Capture the cell that displays the provided text and extract its [x, y] central coordinate. 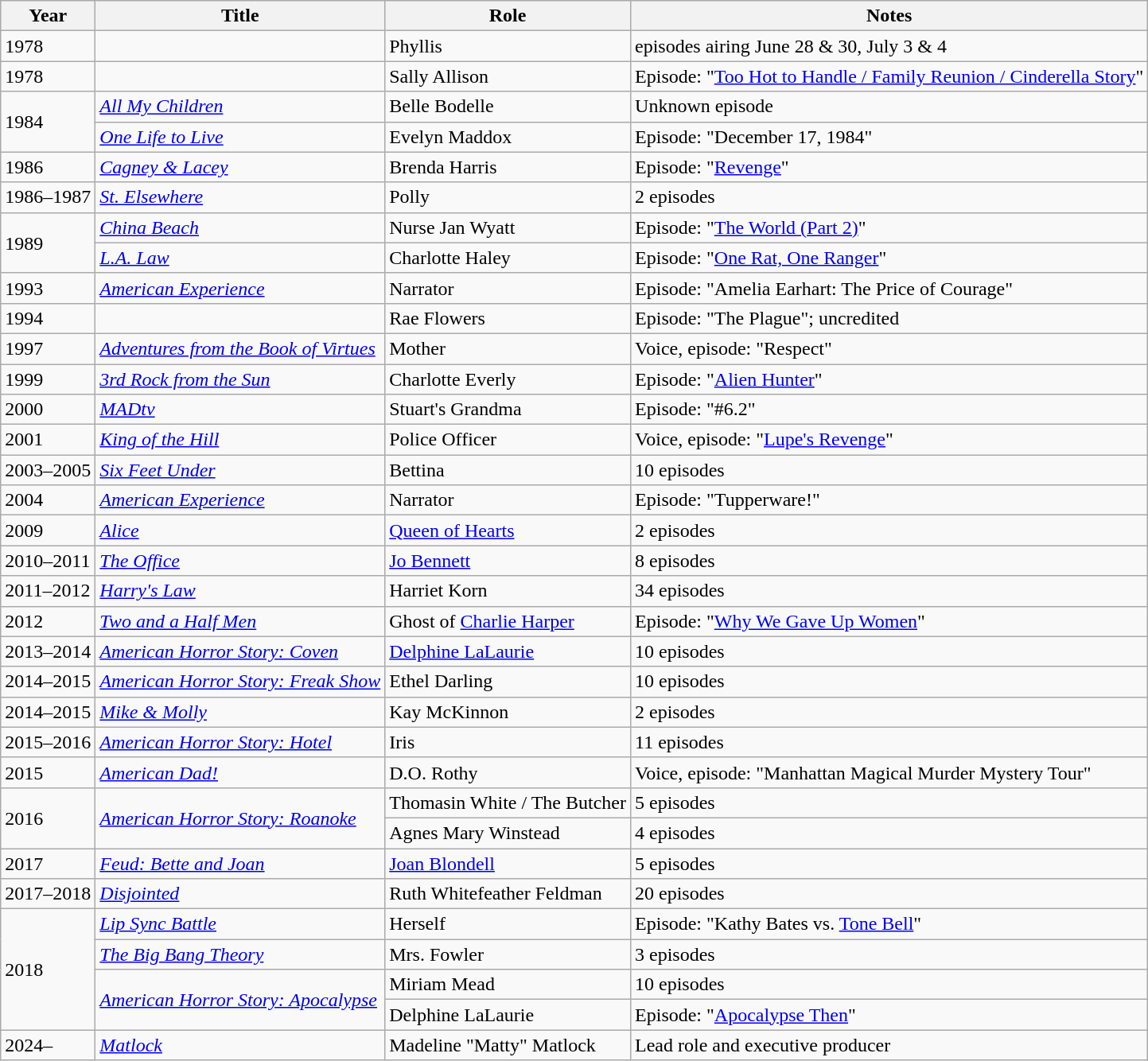
Voice, episode: "Respect" [889, 348]
MADtv [240, 410]
8 episodes [889, 561]
Mother [508, 348]
Madeline "Matty" Matlock [508, 1045]
Two and a Half Men [240, 621]
Unknown episode [889, 107]
American Horror Story: Freak Show [240, 682]
Episode: "The Plague"; uncredited [889, 318]
1986–1987 [48, 197]
Miriam Mead [508, 985]
Voice, episode: "Lupe's Revenge" [889, 440]
Lip Sync Battle [240, 924]
Queen of Hearts [508, 530]
4 episodes [889, 833]
The Big Bang Theory [240, 954]
Iris [508, 742]
1993 [48, 288]
American Dad! [240, 772]
Polly [508, 197]
Mrs. Fowler [508, 954]
2010–2011 [48, 561]
King of the Hill [240, 440]
Brenda Harris [508, 167]
3rd Rock from the Sun [240, 379]
One Life to Live [240, 137]
Matlock [240, 1045]
Police Officer [508, 440]
2015–2016 [48, 742]
Stuart's Grandma [508, 410]
Thomasin White / The Butcher [508, 803]
Episode: "Alien Hunter" [889, 379]
The Office [240, 561]
Episode: "Tupperware!" [889, 500]
Evelyn Maddox [508, 137]
Episode: "Why We Gave Up Women" [889, 621]
Ghost of Charlie Harper [508, 621]
Joan Blondell [508, 863]
Lead role and executive producer [889, 1045]
2016 [48, 818]
Ethel Darling [508, 682]
Rae Flowers [508, 318]
3 episodes [889, 954]
Charlotte Haley [508, 258]
Episode: "Amelia Earhart: The Price of Courage" [889, 288]
Episode: "Apocalypse Then" [889, 1015]
Role [508, 16]
Episode: "#6.2" [889, 410]
Episode: "One Rat, One Ranger" [889, 258]
2003–2005 [48, 470]
D.O. Rothy [508, 772]
episodes airing June 28 & 30, July 3 & 4 [889, 46]
Cagney & Lacey [240, 167]
1994 [48, 318]
2004 [48, 500]
Episode: "Too Hot to Handle / Family Reunion / Cinderella Story" [889, 76]
American Horror Story: Hotel [240, 742]
Episode: "Kathy Bates vs. Tone Bell" [889, 924]
Sally Allison [508, 76]
Year [48, 16]
American Horror Story: Roanoke [240, 818]
Feud: Bette and Joan [240, 863]
34 episodes [889, 591]
1997 [48, 348]
2000 [48, 410]
Ruth Whitefeather Feldman [508, 894]
1986 [48, 167]
Agnes Mary Winstead [508, 833]
Episode: "The World (Part 2)" [889, 227]
2017–2018 [48, 894]
2024– [48, 1045]
2011–2012 [48, 591]
20 episodes [889, 894]
Adventures from the Book of Virtues [240, 348]
1999 [48, 379]
Disjointed [240, 894]
Episode: "Revenge" [889, 167]
Jo Bennett [508, 561]
Charlotte Everly [508, 379]
Belle Bodelle [508, 107]
Notes [889, 16]
Episode: "December 17, 1984" [889, 137]
2013–2014 [48, 651]
Nurse Jan Wyatt [508, 227]
Phyllis [508, 46]
American Horror Story: Coven [240, 651]
Title [240, 16]
Mike & Molly [240, 712]
1989 [48, 243]
2001 [48, 440]
2018 [48, 970]
St. Elsewhere [240, 197]
Kay McKinnon [508, 712]
Six Feet Under [240, 470]
Harriet Korn [508, 591]
Herself [508, 924]
L.A. Law [240, 258]
Bettina [508, 470]
2015 [48, 772]
1984 [48, 122]
American Horror Story: Apocalypse [240, 1000]
China Beach [240, 227]
2012 [48, 621]
Voice, episode: "Manhattan Magical Murder Mystery Tour" [889, 772]
Harry's Law [240, 591]
2017 [48, 863]
11 episodes [889, 742]
All My Children [240, 107]
2009 [48, 530]
Alice [240, 530]
